Detect which cell encompasses the target text, then output its [X, Y] center coordinate. 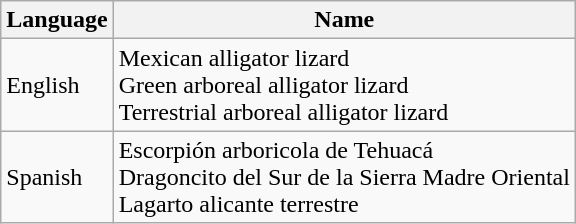
Language [57, 20]
Escorpión arboricola de TehuacáDragoncito del Sur de la Sierra Madre OrientalLagarto alicante terrestre [344, 177]
Spanish [57, 177]
Mexican alligator lizardGreen arboreal alligator lizardTerrestrial arboreal alligator lizard [344, 85]
English [57, 85]
Name [344, 20]
